Find where the given text appears and provide that cell's center as (x, y) coordinate. 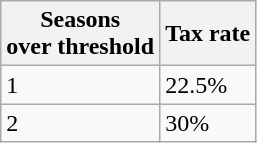
1 (80, 85)
2 (80, 123)
22.5% (208, 85)
30% (208, 123)
Tax rate (208, 34)
Seasons over threshold (80, 34)
